Pinpoint the cell where the given text exists, returning its [X, Y] midpoint coordinate. 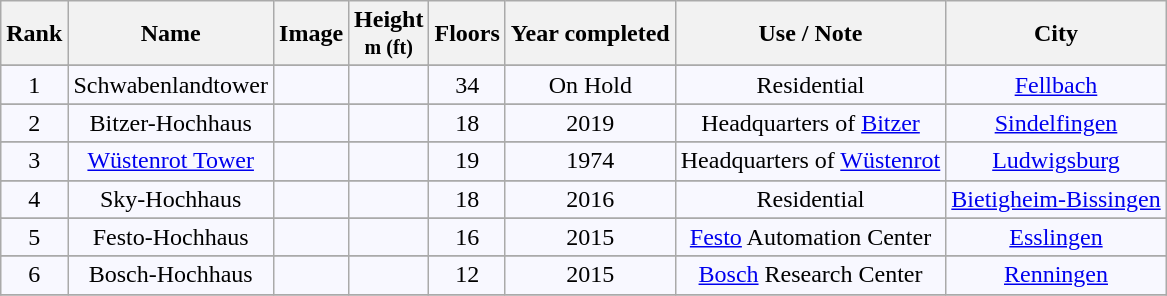
Floors [467, 34]
Fellbach [1056, 85]
16 [467, 237]
3 [34, 161]
Year completed [590, 34]
5 [34, 237]
Bietigheim-Bissingen [1056, 199]
4 [34, 199]
Bosch Research Center [810, 275]
Rank [34, 34]
Sky-Hochhaus [171, 199]
Use / Note [810, 34]
34 [467, 85]
Ludwigsburg [1056, 161]
6 [34, 275]
Festo Automation Center [810, 237]
On Hold [590, 85]
2 [34, 123]
Bosch-Hochhaus [171, 275]
2019 [590, 123]
Sindelfingen [1056, 123]
Heightm (ft) [389, 34]
12 [467, 275]
1 [34, 85]
Schwabenlandtower [171, 85]
Esslingen [1056, 237]
Image [312, 34]
Headquarters of Wüstenrot [810, 161]
Renningen [1056, 275]
Wüstenrot Tower [171, 161]
Name [171, 34]
1974 [590, 161]
2016 [590, 199]
City [1056, 34]
19 [467, 161]
Bitzer-Hochhaus [171, 123]
Festo-Hochhaus [171, 237]
Headquarters of Bitzer [810, 123]
